Output the (x, y) coordinate of the center of the cell containing the given text.  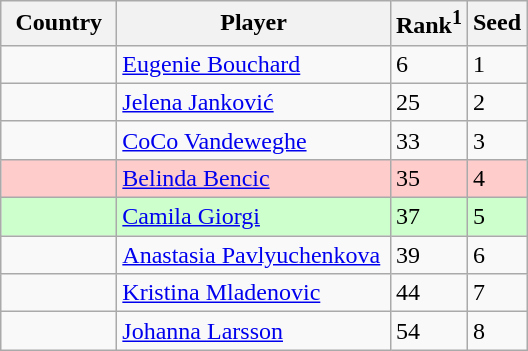
Country (59, 24)
4 (496, 178)
Johanna Larsson (254, 331)
Anastasia Pavlyuchenkova (254, 255)
33 (428, 140)
7 (496, 293)
Kristina Mladenovic (254, 293)
39 (428, 255)
1 (496, 64)
Belinda Bencic (254, 178)
35 (428, 178)
Rank1 (428, 24)
3 (496, 140)
25 (428, 102)
Seed (496, 24)
Player (254, 24)
2 (496, 102)
5 (496, 217)
Camila Giorgi (254, 217)
44 (428, 293)
Eugenie Bouchard (254, 64)
8 (496, 331)
Jelena Janković (254, 102)
CoCo Vandeweghe (254, 140)
37 (428, 217)
54 (428, 331)
